Find where the given text appears and provide that cell's center as (x, y) coordinate. 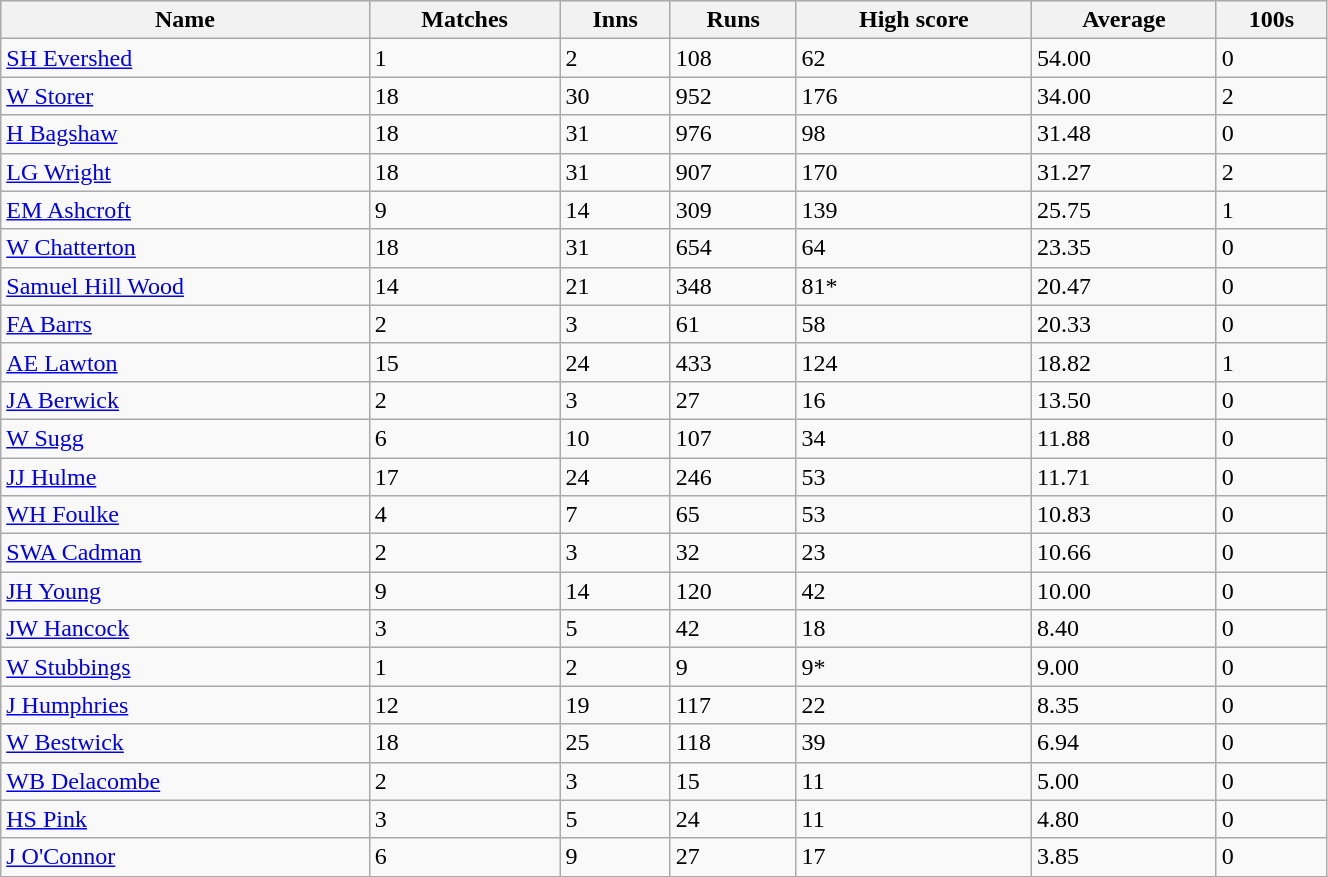
Inns (615, 20)
11.71 (1124, 477)
8.40 (1124, 629)
25 (615, 743)
61 (733, 324)
139 (914, 210)
Runs (733, 20)
81* (914, 286)
25.75 (1124, 210)
34.00 (1124, 96)
JH Young (185, 591)
W Chatterton (185, 248)
20.33 (1124, 324)
7 (615, 515)
170 (914, 172)
19 (615, 705)
22 (914, 705)
58 (914, 324)
348 (733, 286)
HS Pink (185, 819)
120 (733, 591)
Samuel Hill Wood (185, 286)
23 (914, 553)
JJ Hulme (185, 477)
13.50 (1124, 400)
23.35 (1124, 248)
10.00 (1124, 591)
108 (733, 58)
6.94 (1124, 743)
5.00 (1124, 781)
9.00 (1124, 667)
Name (185, 20)
98 (914, 134)
107 (733, 438)
118 (733, 743)
8.35 (1124, 705)
AE Lawton (185, 362)
31.48 (1124, 134)
32 (733, 553)
10 (615, 438)
952 (733, 96)
907 (733, 172)
433 (733, 362)
Matches (464, 20)
309 (733, 210)
124 (914, 362)
12 (464, 705)
117 (733, 705)
39 (914, 743)
4 (464, 515)
H Bagshaw (185, 134)
W Bestwick (185, 743)
9* (914, 667)
4.80 (1124, 819)
FA Barrs (185, 324)
J O'Connor (185, 857)
246 (733, 477)
16 (914, 400)
62 (914, 58)
31.27 (1124, 172)
SWA Cadman (185, 553)
LG Wright (185, 172)
SH Evershed (185, 58)
18.82 (1124, 362)
Average (1124, 20)
JW Hancock (185, 629)
W Stubbings (185, 667)
10.83 (1124, 515)
65 (733, 515)
100s (1271, 20)
30 (615, 96)
WH Foulke (185, 515)
11.88 (1124, 438)
176 (914, 96)
34 (914, 438)
64 (914, 248)
JA Berwick (185, 400)
54.00 (1124, 58)
3.85 (1124, 857)
W Storer (185, 96)
J Humphries (185, 705)
High score (914, 20)
976 (733, 134)
WB Delacombe (185, 781)
21 (615, 286)
654 (733, 248)
W Sugg (185, 438)
20.47 (1124, 286)
10.66 (1124, 553)
EM Ashcroft (185, 210)
